Scan for the cell matching the given text and deliver its [x, y] coordinate at center. 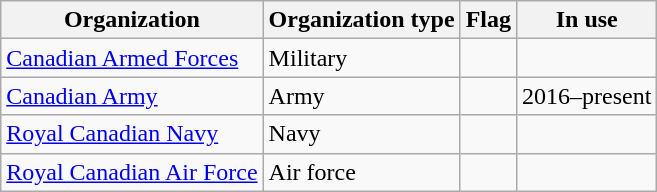
Navy [362, 134]
Royal Canadian Air Force [132, 172]
In use [587, 20]
Canadian Army [132, 96]
Canadian Armed Forces [132, 58]
Organization [132, 20]
Flag [488, 20]
Air force [362, 172]
Army [362, 96]
Organization type [362, 20]
2016–present [587, 96]
Military [362, 58]
Royal Canadian Navy [132, 134]
